Return [x, y] of the center of cell containing provided text 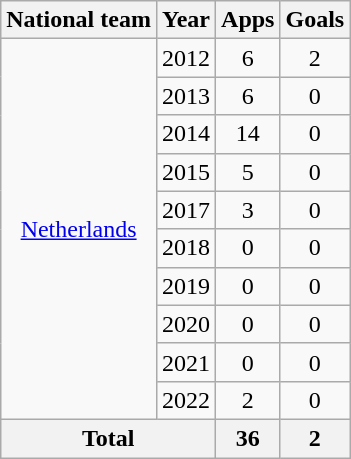
2021 [186, 362]
2022 [186, 400]
36 [248, 438]
2020 [186, 324]
2019 [186, 286]
2017 [186, 210]
3 [248, 210]
2018 [186, 248]
2012 [186, 58]
Goals [315, 20]
2014 [186, 134]
5 [248, 172]
14 [248, 134]
National team [79, 20]
Year [186, 20]
Netherlands [79, 230]
Apps [248, 20]
2013 [186, 96]
2015 [186, 172]
Total [108, 438]
